Return (X, Y) of the center of cell containing provided text 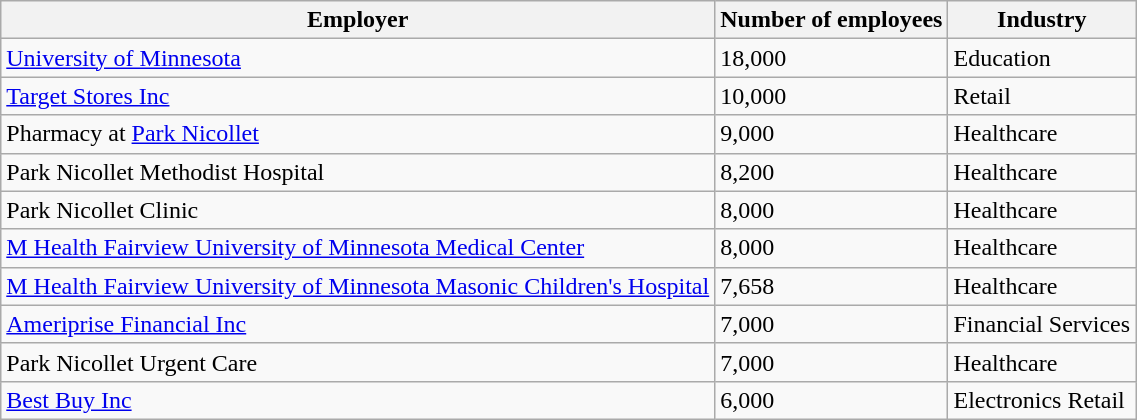
Pharmacy at Park Nicollet (358, 134)
Employer (358, 20)
Target Stores Inc (358, 96)
7,658 (832, 286)
Best Buy Inc (358, 400)
Education (1042, 58)
Industry (1042, 20)
8,200 (832, 172)
Electronics Retail (1042, 400)
M Health Fairview University of Minnesota Masonic Children's Hospital (358, 286)
University of Minnesota (358, 58)
18,000 (832, 58)
Financial Services (1042, 324)
Park Nicollet Methodist Hospital (358, 172)
10,000 (832, 96)
Number of employees (832, 20)
Park Nicollet Urgent Care (358, 362)
6,000 (832, 400)
Retail (1042, 96)
9,000 (832, 134)
M Health Fairview University of Minnesota Medical Center (358, 248)
Ameriprise Financial Inc (358, 324)
Park Nicollet Clinic (358, 210)
